Extract the [X, Y] coordinate from the center of the cell holding the provided text.  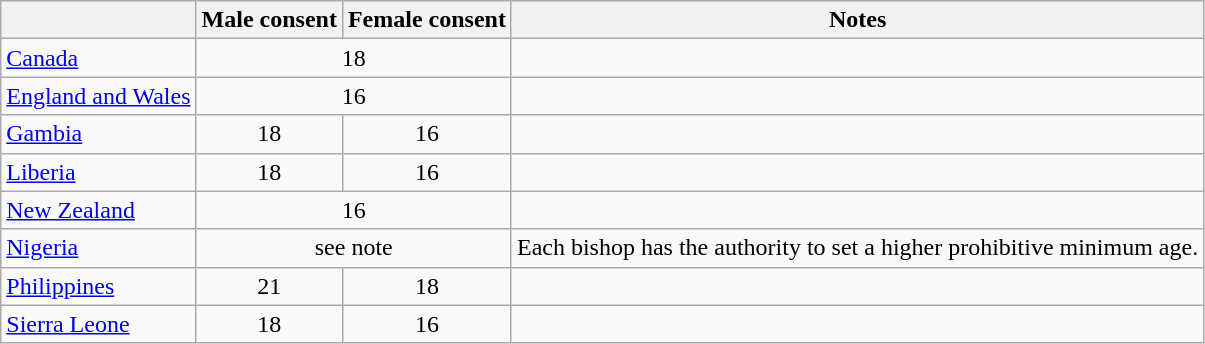
Notes [857, 20]
Nigeria [98, 248]
Sierra Leone [98, 324]
21 [269, 286]
Each bishop has the authority to set a higher prohibitive minimum age. [857, 248]
Canada [98, 58]
Male consent [269, 20]
Gambia [98, 134]
England and Wales [98, 96]
see note [354, 248]
Liberia [98, 172]
Female consent [426, 20]
New Zealand [98, 210]
Philippines [98, 286]
